Scan for the cell matching the given text and deliver its (X, Y) coordinate at center. 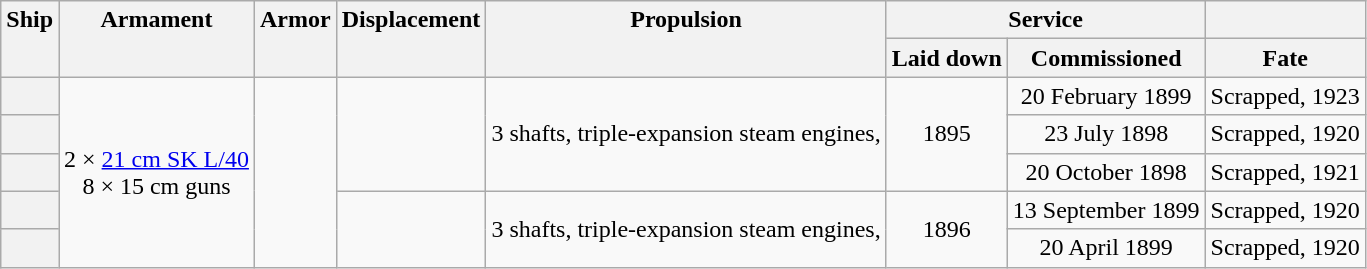
13 September 1899 (1106, 210)
2 × 21 cm SK L/408 × 15 cm guns (157, 172)
Fate (1285, 58)
Laid down (946, 58)
Service (1046, 20)
20 April 1899 (1106, 248)
Propulsion (686, 39)
1896 (946, 229)
Armor (295, 39)
20 October 1898 (1106, 172)
Armament (157, 39)
23 July 1898 (1106, 134)
Scrapped, 1923 (1285, 96)
1895 (946, 134)
Displacement (411, 39)
Commissioned (1106, 58)
Scrapped, 1921 (1285, 172)
Ship (30, 39)
20 February 1899 (1106, 96)
